Locate the cell with the specified text and output its [x, y] center coordinate. 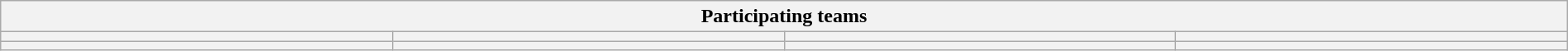
Participating teams [784, 16]
